Scan for the cell matching the given text and deliver its [X, Y] coordinate at center. 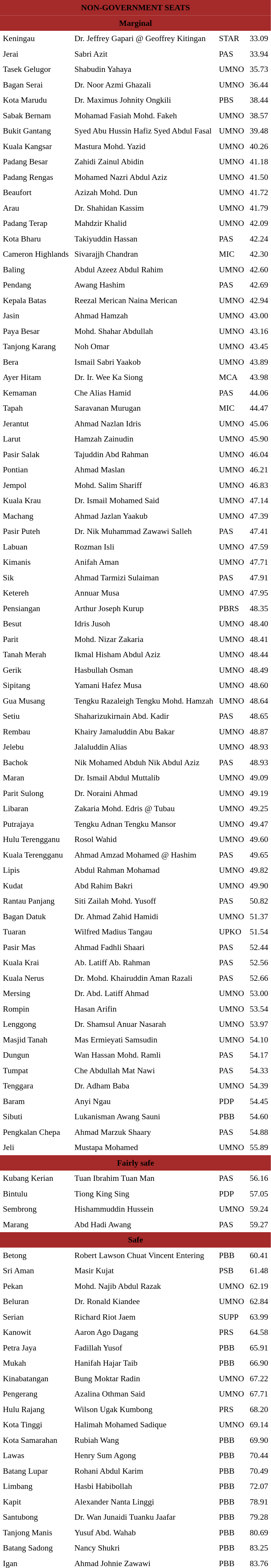
Kimanis [36, 562]
Che Alias Hamid [144, 392]
Jalaluddin Alias [144, 747]
Sri Aman [36, 1271]
Batang Sadong [36, 1548]
Wan Hassan Mohd. Ramli [144, 1055]
Pekan [36, 1286]
Beaufort [36, 192]
NON-GOVERNMENT SEATS [135, 8]
MCA [232, 377]
Dr. Ronald Kiandee [144, 1301]
UPKO [232, 932]
Halimah Mohamed Sadique [144, 1425]
Mohamad Fasiah Mohd. Fakeh [144, 115]
Dr. Nik Muhammad Zawawi Salleh [144, 531]
Tasek Gelugor [36, 69]
Dr. Abd. Latiff Ahmad [144, 993]
Kota Marudu [36, 100]
Marang [36, 1224]
Mukah [36, 1363]
Mersing [36, 993]
Parit [36, 639]
Jelebu [36, 747]
Richard Riot Jaem [144, 1317]
Dr. Ismail Mohamed Said [144, 500]
Fairly safe [135, 1163]
Nik Mohamed Abduh Nik Abdul Aziz [144, 762]
Lukanisman Awang Sauni [144, 1117]
Jasin [36, 316]
Dr. Shamsul Anuar Nasarah [144, 1024]
Bachok [36, 762]
Dr. Noor Azmi Ghazali [144, 84]
Tanjong Karang [36, 346]
Rembau [36, 731]
Pendang [36, 285]
Sipitang [36, 685]
Aaron Ago Dagang [144, 1332]
Tuan Ibrahim Tuan Man [144, 1178]
Fadillah Yusof [144, 1347]
Cameron Highlands [36, 254]
Pengkalan Chepa [36, 1132]
Nancy Shukri [144, 1548]
Anifah Aman [144, 562]
Ahmad Jazlan Yaakub [144, 516]
Rohani Abdul Karim [144, 1471]
Dr. Wan Junaidi Tuanku Jaafar [144, 1517]
Rozman Isli [144, 546]
SUPP [232, 1317]
Pasir Puteh [36, 531]
Wilson Ugak Kumbong [144, 1409]
Dr. Shahidan Kassim [144, 208]
Tanah Merah [36, 655]
Kuala Kangsar [36, 146]
Ikmal Hisham Abdul Aziz [144, 655]
Labuan [36, 546]
Safe [135, 1240]
Bagan Datuk [36, 916]
Tajuddin Abd Rahman [144, 454]
Takiyuddin Hassan [144, 238]
Azizah Mohd. Dun [144, 192]
Hamzah Zainudin [144, 439]
Kota Bharu [36, 238]
Bintulu [36, 1193]
Annuar Musa [144, 593]
Kuala Krai [36, 963]
Padang Rengas [36, 177]
Sembrong [36, 1209]
Mohd. Nizar Zakaria [144, 639]
Jerantut [36, 423]
Kinabatangan [36, 1378]
Robert Lawson Chuat Vincent Entering [144, 1255]
Rompin [36, 1009]
Kuala Terengganu [36, 855]
Padang Terap [36, 223]
Beluran [36, 1301]
Jerai [36, 54]
Jeli [36, 1147]
Hasbi Habibollah [144, 1486]
Baram [36, 1101]
Mustapa Mohamed [144, 1147]
Dr. Adham Baba [144, 1086]
Tumpat [36, 1070]
Dr. Ismail Abdul Muttalib [144, 778]
Azalina Othman Said [144, 1394]
Santubong [36, 1517]
Jempol [36, 485]
Mohd. Salim Shariff [144, 485]
Mohd. Najib Abdul Razak [144, 1286]
Kota Samarahan [36, 1440]
Hulu Terengganu [36, 839]
Dr. Noraini Ahmad [144, 793]
Noh Omar [144, 346]
Lipis [36, 870]
Parit Sulong [36, 793]
Lenggong [36, 1024]
Mohamed Nazri Abdul Aziz [144, 177]
Petra Jaya [36, 1347]
Rantau Panjang [36, 901]
Dr. Ahmad Zahid Hamidi [144, 916]
Hishammuddin Hussein [144, 1209]
Gua Musang [36, 701]
Rosol Wahid [144, 839]
Hasan Arifin [144, 1009]
Mohd. Shahar Abdullah [144, 331]
Ahmad Fadhli Shaari [144, 947]
Hasbullah Osman [144, 670]
Hanifah Hajar Taib [144, 1363]
Dr. Jeffrey Gapari @ Geoffrey Kitingan [144, 38]
STAR [232, 38]
Tengku Adnan Tengku Mansor [144, 824]
Kubang Kerian [36, 1178]
Reezal Merican Naina Merican [144, 300]
PBRS [232, 608]
Syed Abu Hussin Hafiz Syed Abdul Fasal [144, 131]
Awang Hashim [144, 285]
Tengku Razaleigh Tengku Mohd. Hamzah [144, 701]
Dr. Maximus Johnity Ongkili [144, 100]
Yamani Hafez Musa [144, 685]
Kemaman [36, 392]
Mas Ermieyati Samsudin [144, 1039]
Bung Moktar Radin [144, 1378]
Idris Jusoh [144, 624]
Serian [36, 1317]
Besut [36, 624]
Pasir Salak [36, 454]
Siti Zailah Mohd. Yusoff [144, 901]
Bera [36, 362]
Ahmad Amzad Mohamed @ Hashim [144, 855]
PSB [232, 1271]
Ayer Hitam [36, 377]
Paya Besar [36, 331]
Betong [36, 1255]
Zakaria Mohd. Edris @ Tubau [144, 809]
Ahmad Nazlan Idris [144, 423]
Keningau [36, 38]
Tanjong Manis [36, 1532]
Padang Besar [36, 162]
Pensiangan [36, 608]
Setiu [36, 716]
Larut [36, 439]
Kanowit [36, 1332]
Masir Kujat [144, 1271]
Sik [36, 577]
Sibuti [36, 1117]
Mahdzir Khalid [144, 223]
Kudat [36, 885]
Putrajaya [36, 824]
Rubiah Wang [144, 1440]
Kuala Krau [36, 500]
Anyi Ngau [144, 1101]
Shabudin Yahaya [144, 69]
Marginal [135, 23]
Lawas [36, 1455]
Dr. Ir. Wee Ka Siong [144, 377]
Abd Rahim Bakri [144, 885]
Abd Hadi Awang [144, 1224]
Che Abdullah Mat Nawi [144, 1070]
Maran [36, 778]
Ahmad Maslan [144, 470]
Masjid Tanah [36, 1039]
Pasir Mas [36, 947]
Dungun [36, 1055]
Sivarajjh Chandran [144, 254]
PBS [232, 100]
Abdul Azeez Abdul Rahim [144, 269]
Sabak Bernam [36, 115]
Arau [36, 208]
Batang Lupar [36, 1471]
Tuaran [36, 932]
Tiong King Sing [144, 1193]
Ab. Latiff Ab. Rahman [144, 963]
Ismail Sabri Yaakob [144, 362]
Ahmad Marzuk Shaary [144, 1132]
Kapit [36, 1501]
Wilfred Madius Tangau [144, 932]
Libaran [36, 809]
Kuala Nerus [36, 978]
Arthur Joseph Kurup [144, 608]
Pontian [36, 470]
Bukit Gantang [36, 131]
Henry Sum Agong [144, 1455]
Kepala Batas [36, 300]
Ketereh [36, 593]
Sabri Azit [144, 54]
Machang [36, 516]
Kota Tinggi [36, 1425]
Alexander Nanta Linggi [144, 1501]
Ahmad Tarmizi Sulaiman [144, 577]
Khairy Jamaluddin Abu Bakar [144, 731]
Saravanan Murugan [144, 408]
Yusuf Abd. Wahab [144, 1532]
Gerik [36, 670]
Mastura Mohd. Yazid [144, 146]
Shaharizukirnain Abd. Kadir [144, 716]
Tenggara [36, 1086]
Dr. Mohd. Khairuddin Aman Razali [144, 978]
Abdul Rahman Mohamad [144, 870]
Limbang [36, 1486]
Tapah [36, 408]
Bagan Serai [36, 84]
Ahmad Hamzah [144, 316]
Zahidi Zainul Abidin [144, 162]
Pengerang [36, 1394]
Baling [36, 269]
Hulu Rajang [36, 1409]
